Capture the cell that displays the provided text and extract its (x, y) central coordinate. 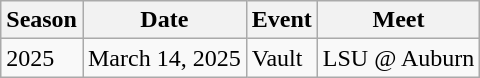
Vault (282, 58)
March 14, 2025 (164, 58)
Season (42, 20)
LSU @ Auburn (398, 58)
Meet (398, 20)
Event (282, 20)
Date (164, 20)
2025 (42, 58)
